Extract the [X, Y] coordinate from the center of the cell holding the provided text.  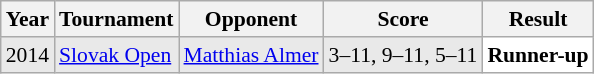
2014 [28, 55]
Tournament [116, 19]
3–11, 9–11, 5–11 [404, 55]
Runner-up [538, 55]
Year [28, 19]
Score [404, 19]
Matthias Almer [252, 55]
Opponent [252, 19]
Result [538, 19]
Slovak Open [116, 55]
